Find where the given text appears and provide that cell's center as (X, Y) coordinate. 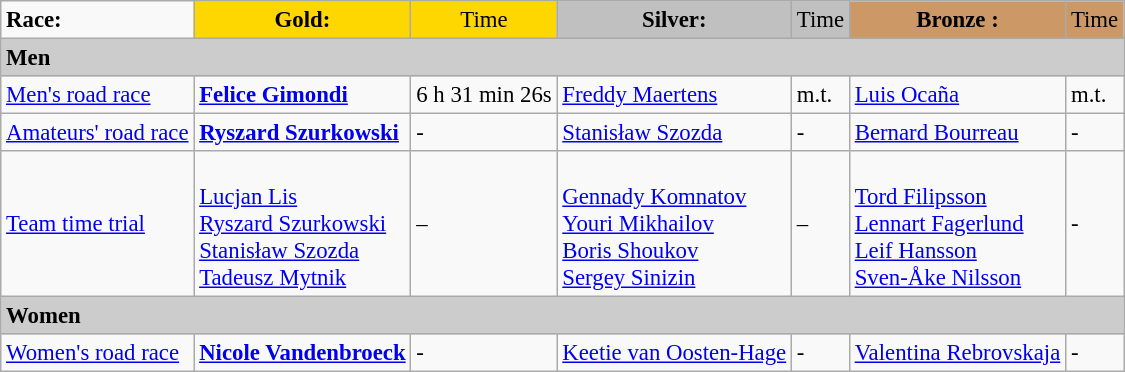
Amateurs' road race (98, 133)
Lucjan Lis Ryszard Szurkowski Stanisław Szozda Tadeusz Mytnik (302, 224)
Bernard Bourreau (957, 133)
Felice Gimondi (302, 95)
Valentina Rebrovskaja (957, 353)
Women (562, 316)
Silver: (674, 20)
Bronze : (957, 20)
Ryszard Szurkowski (302, 133)
Freddy Maertens (674, 95)
Tord Filipsson Lennart Fagerlund Leif Hansson Sven-Åke Nilsson (957, 224)
Team time trial (98, 224)
Men (562, 58)
Gennady Komnatov Youri Mikhailov Boris Shoukov Sergey Sinizin (674, 224)
Men's road race (98, 95)
Luis Ocaña (957, 95)
Keetie van Oosten-Hage (674, 353)
Gold: (302, 20)
Race: (98, 20)
Women's road race (98, 353)
Stanisław Szozda (674, 133)
6 h 31 min 26s (484, 95)
Nicole Vandenbroeck (302, 353)
